Return the (X, Y) coordinate for the center point of the cell that contains the specified text.  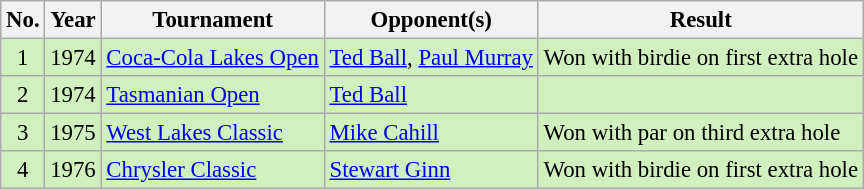
Tournament (212, 20)
1975 (73, 133)
Stewart Ginn (431, 170)
Result (700, 20)
Year (73, 20)
No. (23, 20)
1976 (73, 170)
4 (23, 170)
Won with par on third extra hole (700, 133)
Chrysler Classic (212, 170)
West Lakes Classic (212, 133)
Ted Ball (431, 95)
Mike Cahill (431, 133)
Tasmanian Open (212, 95)
3 (23, 133)
Ted Ball, Paul Murray (431, 58)
Opponent(s) (431, 20)
Coca-Cola Lakes Open (212, 58)
2 (23, 95)
1 (23, 58)
